Search for the cell housing the specified text and yield its (X, Y) center coordinate. 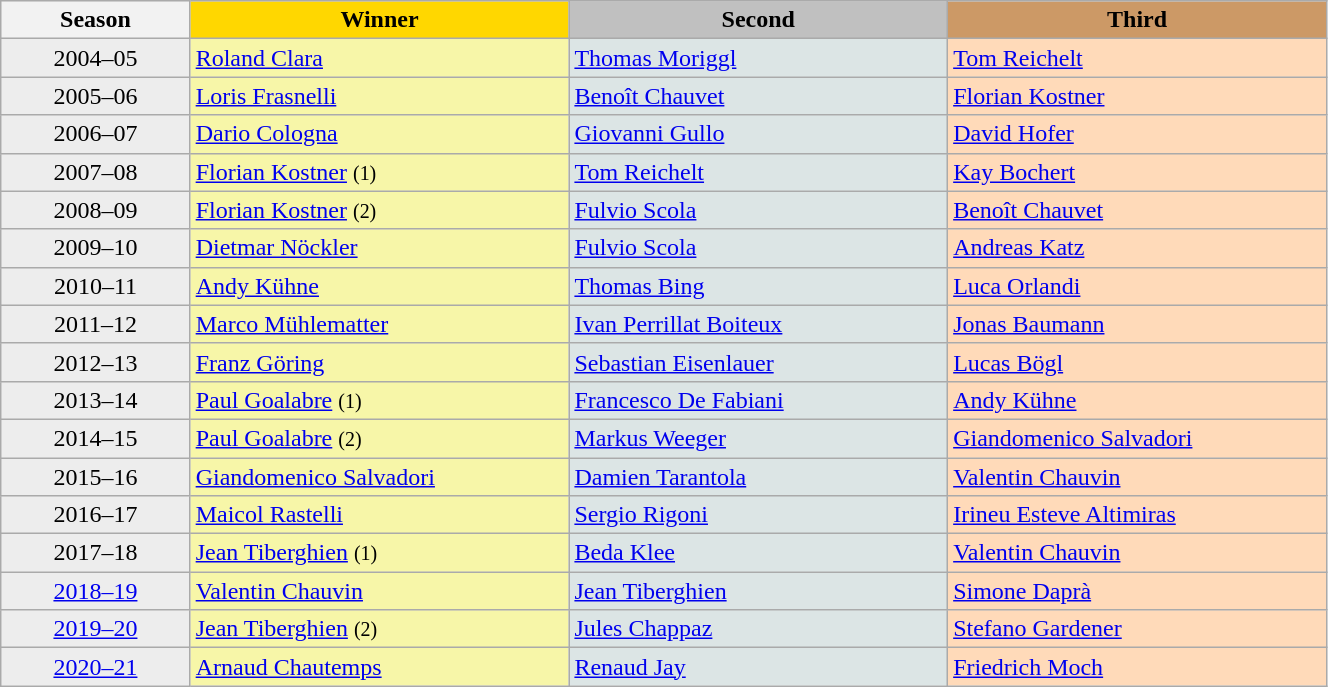
Winner (380, 20)
2009–10 (96, 248)
Jonas Baumann (1138, 324)
Sebastian Eisenlauer (758, 362)
Beda Klee (758, 553)
Jean Tiberghien (2) (380, 629)
2018–19 (96, 591)
David Hofer (1138, 134)
Irineu Esteve Altimiras (1138, 515)
Renaud Jay (758, 667)
Marco Mühlematter (380, 324)
Jean Tiberghien (1) (380, 553)
Andreas Katz (1138, 248)
Lucas Bögl (1138, 362)
Second (758, 20)
2013–14 (96, 400)
2017–18 (96, 553)
Roland Clara (380, 58)
Ivan Perrillat Boiteux (758, 324)
2008–09 (96, 210)
2014–15 (96, 438)
Sergio Rigoni (758, 515)
Giovanni Gullo (758, 134)
Luca Orlandi (1138, 286)
Thomas Bing (758, 286)
Kay Bochert (1138, 172)
2005–06 (96, 96)
Francesco De Fabiani (758, 400)
Friedrich Moch (1138, 667)
Paul Goalabre (2) (380, 438)
Paul Goalabre (1) (380, 400)
2011–12 (96, 324)
Franz Göring (380, 362)
Florian Kostner (1) (380, 172)
Dietmar Nöckler (380, 248)
2010–11 (96, 286)
2006–07 (96, 134)
Damien Tarantola (758, 477)
Season (96, 20)
Thomas Moriggl (758, 58)
2015–16 (96, 477)
Loris Frasnelli (380, 96)
Florian Kostner (1138, 96)
Maicol Rastelli (380, 515)
Third (1138, 20)
Dario Cologna (380, 134)
2019–20 (96, 629)
Florian Kostner (2) (380, 210)
Simone Daprà (1138, 591)
Stefano Gardener (1138, 629)
2020–21 (96, 667)
Markus Weeger (758, 438)
Arnaud Chautemps (380, 667)
2004–05 (96, 58)
Jules Chappaz (758, 629)
2007–08 (96, 172)
2012–13 (96, 362)
Jean Tiberghien (758, 591)
2016–17 (96, 515)
